Return [x, y] of the center of cell containing provided text 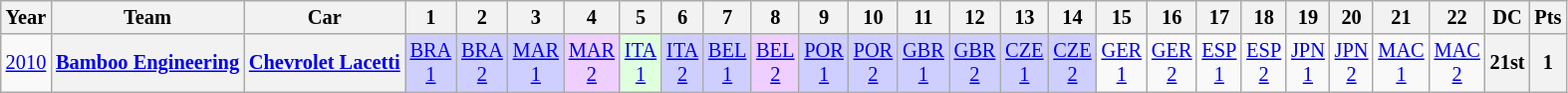
MAC1 [1401, 63]
3 [536, 17]
BRA2 [482, 63]
MAR2 [592, 63]
ESP1 [1219, 63]
BEL2 [775, 63]
MAR1 [536, 63]
CZE1 [1024, 63]
15 [1122, 17]
9 [823, 17]
17 [1219, 17]
11 [923, 17]
JPN2 [1352, 63]
19 [1308, 17]
Team [147, 17]
POR1 [823, 63]
16 [1172, 17]
ESP2 [1263, 63]
CZE2 [1072, 63]
ITA2 [682, 63]
14 [1072, 17]
2 [482, 17]
Car [325, 17]
21st [1508, 63]
GER2 [1172, 63]
Pts [1548, 17]
20 [1352, 17]
JPN1 [1308, 63]
8 [775, 17]
4 [592, 17]
GBR1 [923, 63]
2010 [26, 63]
22 [1457, 17]
13 [1024, 17]
GBR2 [975, 63]
MAC2 [1457, 63]
18 [1263, 17]
BRA1 [431, 63]
GER1 [1122, 63]
ITA1 [641, 63]
12 [975, 17]
DC [1508, 17]
21 [1401, 17]
POR2 [873, 63]
BEL1 [727, 63]
6 [682, 17]
Year [26, 17]
7 [727, 17]
Bamboo Engineering [147, 63]
5 [641, 17]
Chevrolet Lacetti [325, 63]
10 [873, 17]
